Scan for the cell matching the given text and deliver its [x, y] coordinate at center. 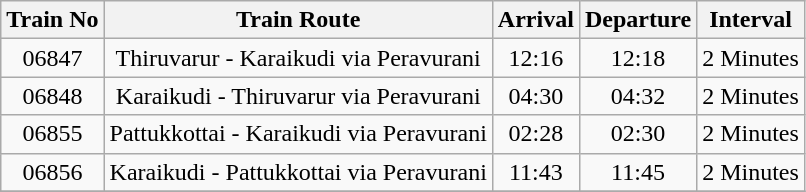
02:30 [638, 134]
12:16 [536, 58]
02:28 [536, 134]
12:18 [638, 58]
Karaikudi - Thiruvarur via Peravurani [298, 96]
Train No [52, 20]
06856 [52, 172]
Arrival [536, 20]
Karaikudi - Pattukkottai via Peravurani [298, 172]
06847 [52, 58]
06848 [52, 96]
06855 [52, 134]
11:43 [536, 172]
04:32 [638, 96]
Interval [751, 20]
Thiruvarur - Karaikudi via Peravurani [298, 58]
Pattukkottai - Karaikudi via Peravurani [298, 134]
04:30 [536, 96]
Train Route [298, 20]
11:45 [638, 172]
Departure [638, 20]
